Provide the (x, y) coordinate of the cell's center where the given text is located.  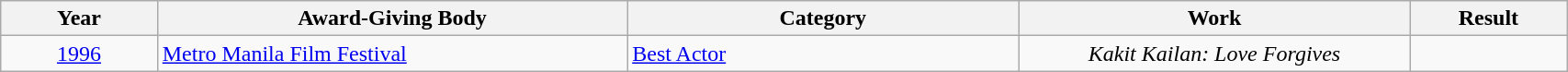
Result (1488, 18)
Category (823, 18)
Award-Giving Body (391, 18)
Kakit Kailan: Love Forgives (1214, 54)
Metro Manila Film Festival (391, 54)
Best Actor (823, 54)
Year (79, 18)
Work (1214, 18)
1996 (79, 54)
